Capture the cell that displays the provided text and extract its (X, Y) central coordinate. 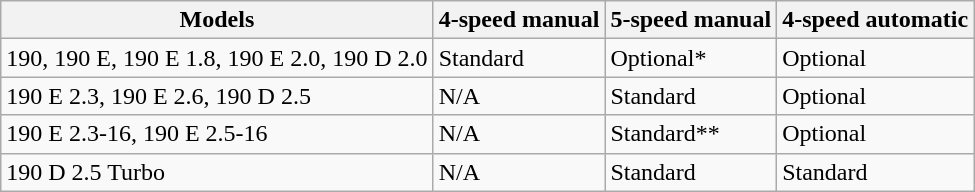
Standard** (691, 134)
190 D 2.5 Turbo (217, 172)
Optional* (691, 58)
5-speed manual (691, 20)
190, 190 E, 190 E 1.8, 190 E 2.0, 190 D 2.0 (217, 58)
190 E 2.3-16, 190 E 2.5-16 (217, 134)
4-speed automatic (876, 20)
190 E 2.3, 190 E 2.6, 190 D 2.5 (217, 96)
4-speed manual (519, 20)
Models (217, 20)
